Output the (X, Y) coordinate of the center of the cell containing the given text.  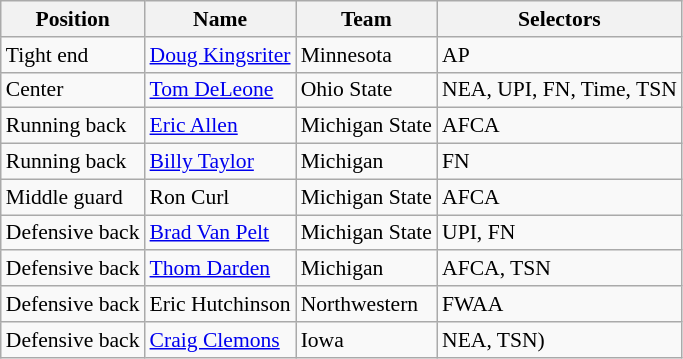
Team (366, 19)
Ron Curl (220, 197)
Doug Kingsriter (220, 55)
Ohio State (366, 90)
Thom Darden (220, 269)
Craig Clemons (220, 340)
NEA, TSN) (560, 340)
FN (560, 162)
Tom DeLeone (220, 90)
Position (73, 19)
Center (73, 90)
Eric Hutchinson (220, 304)
NEA, UPI, FN, Time, TSN (560, 90)
Eric Allen (220, 126)
Billy Taylor (220, 162)
Northwestern (366, 304)
Brad Van Pelt (220, 233)
Selectors (560, 19)
AFCA, TSN (560, 269)
Middle guard (73, 197)
FWAA (560, 304)
Iowa (366, 340)
Tight end (73, 55)
Minnesota (366, 55)
AP (560, 55)
UPI, FN (560, 233)
Name (220, 19)
